Find where the given text appears and provide that cell's center as (x, y) coordinate. 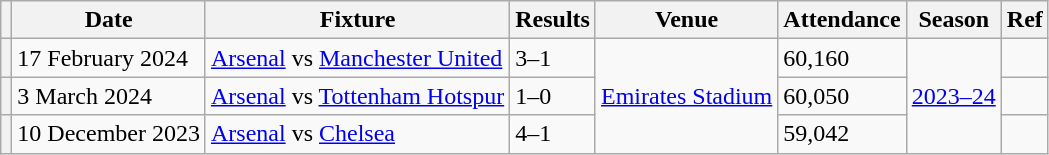
4–1 (553, 134)
3 March 2024 (109, 96)
60,050 (842, 96)
59,042 (842, 134)
10 December 2023 (109, 134)
Emirates Stadium (686, 96)
60,160 (842, 58)
Arsenal vs Tottenham Hotspur (357, 96)
Attendance (842, 20)
Venue (686, 20)
Season (954, 20)
Date (109, 20)
1–0 (553, 96)
2023–24 (954, 96)
17 February 2024 (109, 58)
Arsenal vs Chelsea (357, 134)
3–1 (553, 58)
Fixture (357, 20)
Ref (1024, 20)
Arsenal vs Manchester United (357, 58)
Results (553, 20)
